For the text-containing cell, return its midpoint in (x, y) coordinate format. 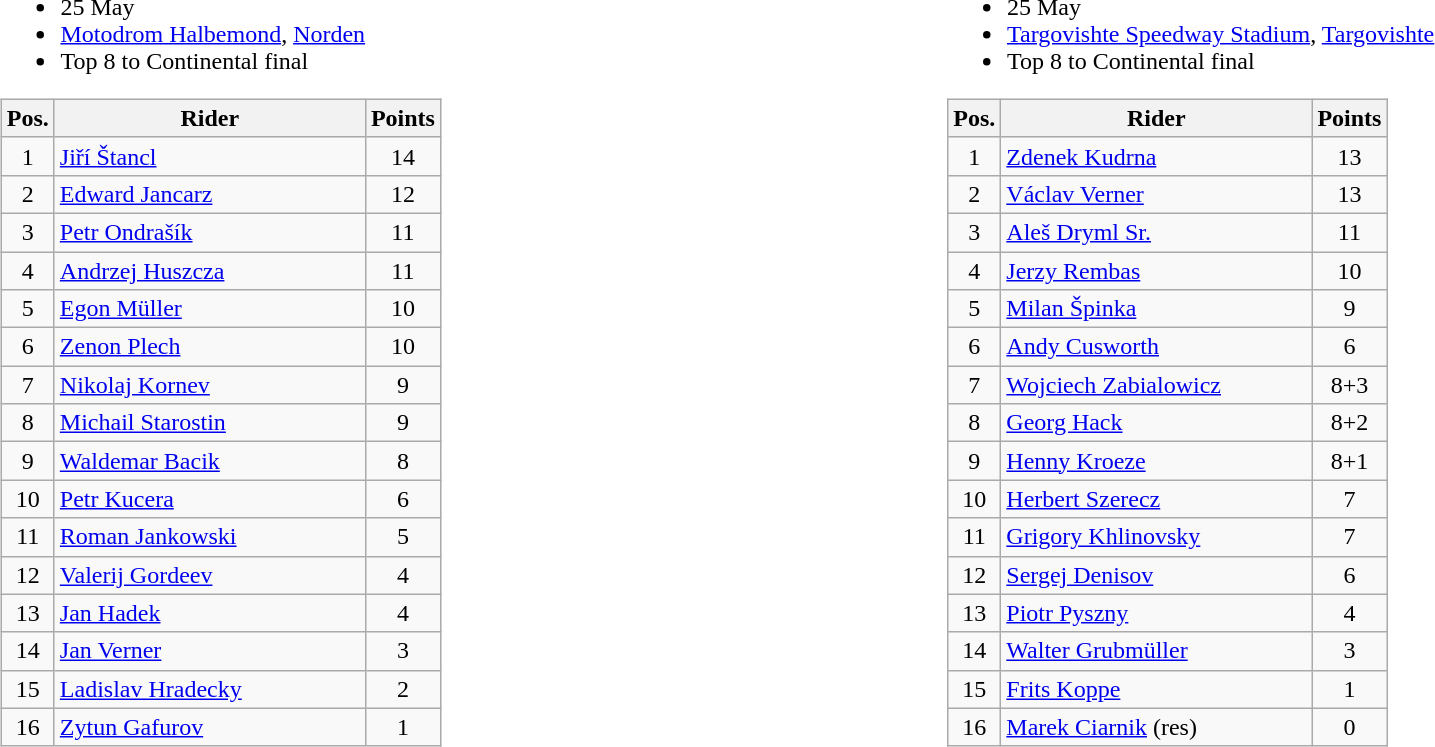
8+3 (1350, 385)
Petr Ondrašík (210, 232)
Frits Koppe (1156, 689)
Jan Hadek (210, 613)
Henny Kroeze (1156, 461)
Jan Verner (210, 651)
Herbert Szerecz (1156, 499)
Roman Jankowski (210, 537)
Grigory Khlinovsky (1156, 537)
Andrzej Huszcza (210, 271)
Georg Hack (1156, 423)
Michail Starostin (210, 423)
8+2 (1350, 423)
Aleš Dryml Sr. (1156, 232)
Petr Kucera (210, 499)
8+1 (1350, 461)
Egon Müller (210, 309)
Andy Cusworth (1156, 347)
Waldemar Bacik (210, 461)
0 (1350, 727)
Sergej Denisov (1156, 575)
Milan Špinka (1156, 309)
Jiří Štancl (210, 156)
Václav Verner (1156, 194)
Zytun Gafurov (210, 727)
Wojciech Zabialowicz (1156, 385)
Marek Ciarnik (res) (1156, 727)
Ladislav Hradecky (210, 689)
Valerij Gordeev (210, 575)
Edward Jancarz (210, 194)
Zenon Plech (210, 347)
Jerzy Rembas (1156, 271)
Piotr Pyszny (1156, 613)
Nikolaj Kornev (210, 385)
Zdenek Kudrna (1156, 156)
Walter Grubmüller (1156, 651)
